Pinpoint the cell where the given text exists, returning its (x, y) midpoint coordinate. 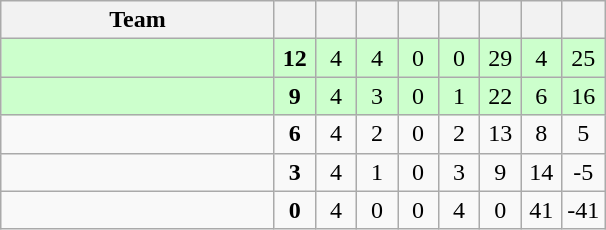
12 (294, 58)
16 (584, 96)
13 (500, 134)
29 (500, 58)
41 (542, 210)
-41 (584, 210)
14 (542, 172)
5 (584, 134)
Team (138, 20)
25 (584, 58)
-5 (584, 172)
22 (500, 96)
8 (542, 134)
